Find where the given text appears and provide that cell's center as (x, y) coordinate. 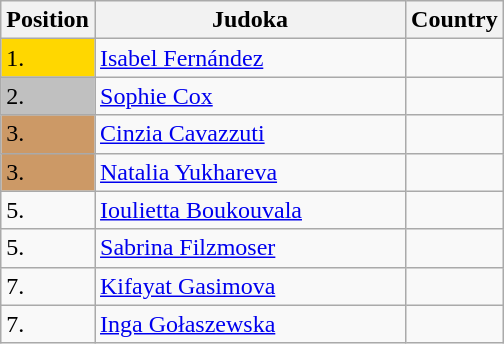
Ioulietta Boukouvala (250, 210)
2. (48, 96)
1. (48, 58)
Position (48, 20)
Isabel Fernández (250, 58)
Cinzia Cavazzuti (250, 134)
Sabrina Filzmoser (250, 248)
Natalia Yukhareva (250, 172)
Judoka (250, 20)
Country (455, 20)
Kifayat Gasimova (250, 286)
Sophie Cox (250, 96)
Inga Gołaszewska (250, 324)
